Provide the [x, y] coordinate of the cell's center where the given text is located.  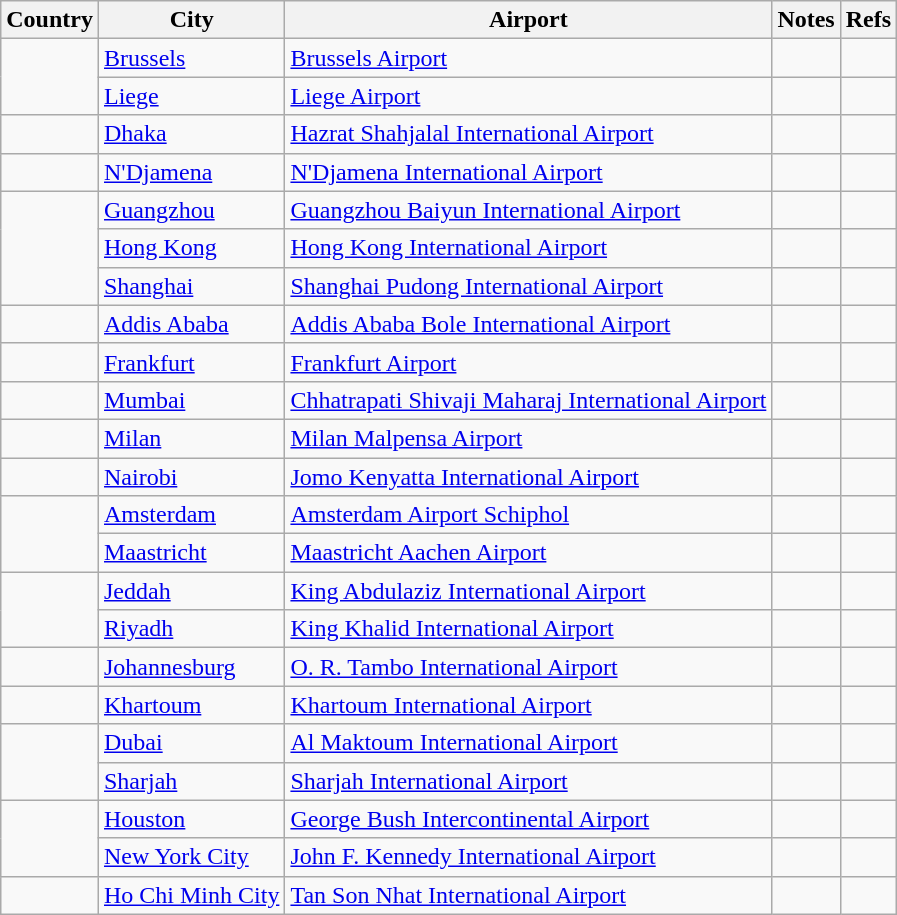
N'Djamena International Airport [528, 172]
Jeddah [191, 591]
Sharjah International Airport [528, 781]
Shanghai Pudong International Airport [528, 286]
Maastricht [191, 553]
Nairobi [191, 477]
Chhatrapati Shivaji Maharaj International Airport [528, 400]
Houston [191, 819]
Tan Son Nhat International Airport [528, 895]
Frankfurt [191, 362]
Milan Malpensa Airport [528, 438]
New York City [191, 857]
Frankfurt Airport [528, 362]
Amsterdam Airport Schiphol [528, 515]
Liege Airport [528, 96]
Guangzhou [191, 210]
Jomo Kenyatta International Airport [528, 477]
Amsterdam [191, 515]
Airport [528, 20]
N'Djamena [191, 172]
Khartoum International Airport [528, 705]
Mumbai [191, 400]
Milan [191, 438]
Dubai [191, 743]
Maastricht Aachen Airport [528, 553]
Sharjah [191, 781]
Notes [806, 20]
King Abdulaziz International Airport [528, 591]
Hong Kong [191, 248]
Dhaka [191, 134]
Addis Ababa Bole International Airport [528, 324]
Refs [868, 20]
King Khalid International Airport [528, 629]
Brussels [191, 58]
O. R. Tambo International Airport [528, 667]
City [191, 20]
George Bush Intercontinental Airport [528, 819]
Hong Kong International Airport [528, 248]
Riyadh [191, 629]
Hazrat Shahjalal International Airport [528, 134]
Al Maktoum International Airport [528, 743]
Guangzhou Baiyun International Airport [528, 210]
Khartoum [191, 705]
John F. Kennedy International Airport [528, 857]
Addis Ababa [191, 324]
Brussels Airport [528, 58]
Johannesburg [191, 667]
Shanghai [191, 286]
Liege [191, 96]
Country [50, 20]
Ho Chi Minh City [191, 895]
